Pinpoint the cell where the given text exists, returning its [X, Y] midpoint coordinate. 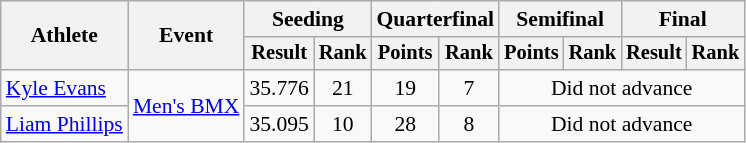
35.776 [278, 88]
Event [186, 36]
35.095 [278, 124]
19 [404, 88]
Quarterfinal [435, 19]
Final [682, 19]
Kyle Evans [64, 88]
21 [343, 88]
Semifinal [560, 19]
10 [343, 124]
Men's BMX [186, 106]
8 [469, 124]
Athlete [64, 36]
Liam Phillips [64, 124]
7 [469, 88]
Seeding [308, 19]
28 [404, 124]
